Search for the cell housing the specified text and yield its [x, y] center coordinate. 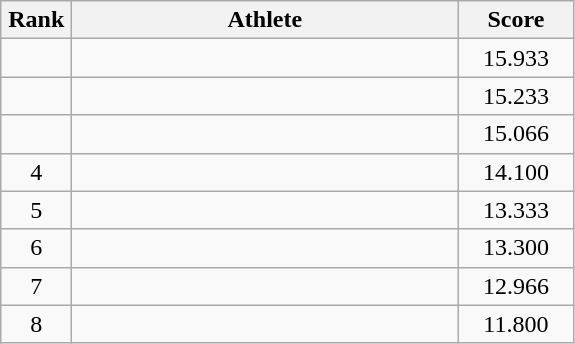
4 [36, 172]
5 [36, 210]
Rank [36, 20]
8 [36, 324]
Athlete [265, 20]
Score [516, 20]
6 [36, 248]
12.966 [516, 286]
14.100 [516, 172]
13.333 [516, 210]
13.300 [516, 248]
15.066 [516, 134]
7 [36, 286]
15.933 [516, 58]
11.800 [516, 324]
15.233 [516, 96]
